Search for the cell housing the specified text and yield its (X, Y) center coordinate. 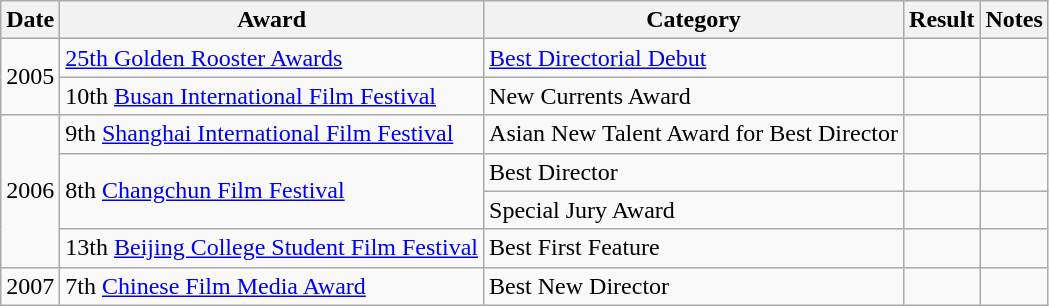
9th Shanghai International Film Festival (272, 134)
Best New Director (694, 286)
Category (694, 20)
Asian New Talent Award for Best Director (694, 134)
7th Chinese Film Media Award (272, 286)
New Currents Award (694, 96)
10th Busan International Film Festival (272, 96)
8th Changchun Film Festival (272, 191)
Award (272, 20)
Result (942, 20)
25th Golden Rooster Awards (272, 58)
Best First Feature (694, 248)
2005 (30, 77)
2006 (30, 191)
2007 (30, 286)
Special Jury Award (694, 210)
13th Beijing College Student Film Festival (272, 248)
Best Director (694, 172)
Notes (1014, 20)
Date (30, 20)
Best Directorial Debut (694, 58)
